Extract the (x, y) coordinate from the center of the cell holding the provided text.  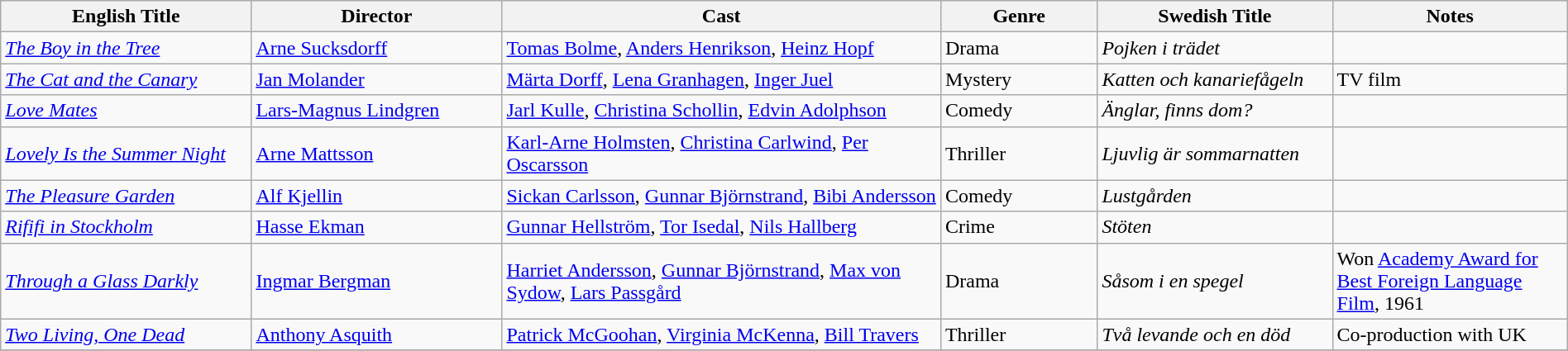
Två levande och en död (1215, 334)
Sickan Carlsson, Gunnar Björnstrand, Bibi Andersson (721, 196)
Cast (721, 17)
Alf Kjellin (377, 196)
Arne Sucksdorff (377, 48)
Through a Glass Darkly (126, 281)
Änglar, finns dom? (1215, 111)
Katten och kanariefågeln (1215, 79)
Ljuvlig är sommarnatten (1215, 154)
Jan Molander (377, 79)
The Pleasure Garden (126, 196)
Won Academy Award for Best Foreign Language Film, 1961 (1450, 281)
Anthony Asquith (377, 334)
Pojken i trädet (1215, 48)
Tomas Bolme, Anders Henrikson, Heinz Hopf (721, 48)
Karl-Arne Holmsten, Christina Carlwind, Per Oscarsson (721, 154)
The Boy in the Tree (126, 48)
Crime (1019, 227)
Arne Mattsson (377, 154)
Rififi in Stockholm (126, 227)
Jarl Kulle, Christina Schollin, Edvin Adolphson (721, 111)
Swedish Title (1215, 17)
Stöten (1215, 227)
Patrick McGoohan, Virginia McKenna, Bill Travers (721, 334)
Co-production with UK (1450, 334)
Genre (1019, 17)
Two Living, One Dead (126, 334)
Ingmar Bergman (377, 281)
Lovely Is the Summer Night (126, 154)
Harriet Andersson, Gunnar Björnstrand, Max von Sydow, Lars Passgård (721, 281)
Såsom i en spegel (1215, 281)
Märta Dorff, Lena Granhagen, Inger Juel (721, 79)
English Title (126, 17)
The Cat and the Canary (126, 79)
Lustgården (1215, 196)
Notes (1450, 17)
TV film (1450, 79)
Hasse Ekman (377, 227)
Love Mates (126, 111)
Gunnar Hellström, Tor Isedal, Nils Hallberg (721, 227)
Mystery (1019, 79)
Lars-Magnus Lindgren (377, 111)
Director (377, 17)
